Return [X, Y] of the center of cell containing provided text 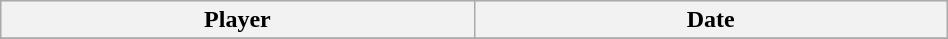
Player [238, 20]
Date [710, 20]
